Provide the [x, y] coordinate of the cell's center where the given text is located.  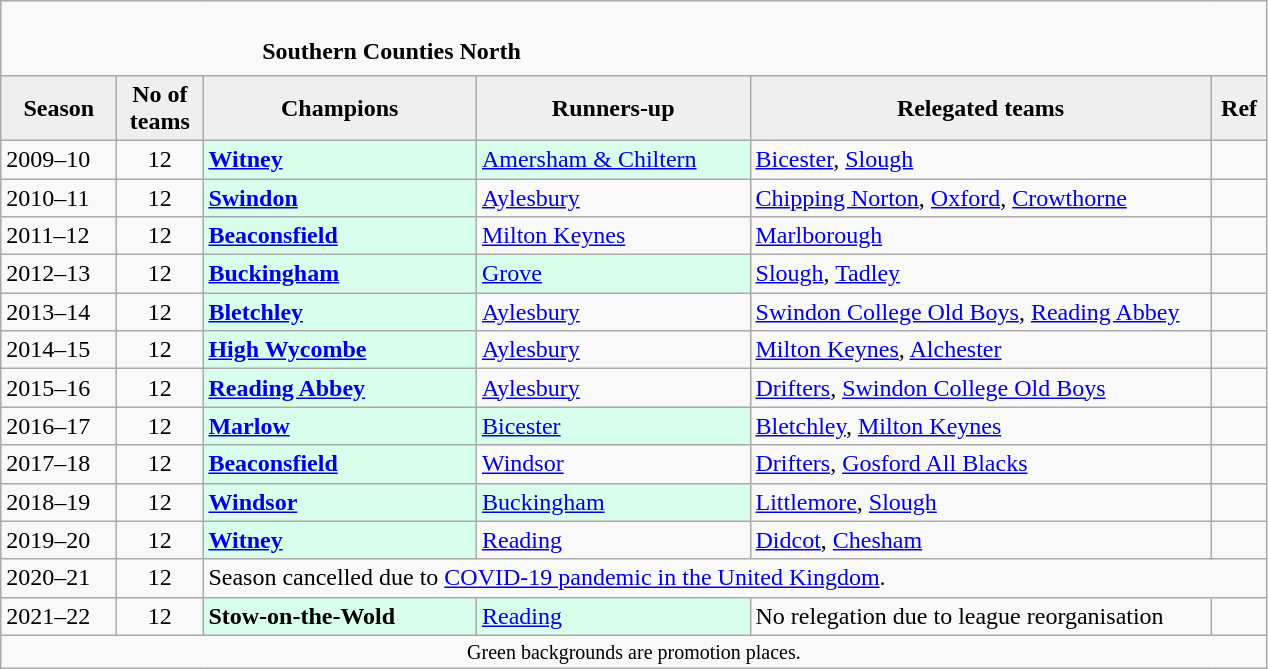
2009–10 [59, 159]
2017–18 [59, 464]
Chipping Norton, Oxford, Crowthorne [980, 197]
Bicester, Slough [980, 159]
2015–16 [59, 388]
Champions [340, 108]
2012–13 [59, 274]
Marlow [340, 426]
High Wycombe [340, 350]
Drifters, Swindon College Old Boys [980, 388]
Bletchley [340, 312]
Relegated teams [980, 108]
Milton Keynes [613, 236]
Swindon College Old Boys, Reading Abbey [980, 312]
Slough, Tadley [980, 274]
2011–12 [59, 236]
Marlborough [980, 236]
2020–21 [59, 578]
2019–20 [59, 540]
Amersham & Chiltern [613, 159]
2014–15 [59, 350]
Season [59, 108]
Runners-up [613, 108]
Swindon [340, 197]
Drifters, Gosford All Blacks [980, 464]
Grove [613, 274]
2018–19 [59, 502]
Green backgrounds are promotion places. [634, 652]
Bletchley, Milton Keynes [980, 426]
Bicester [613, 426]
Littlemore, Slough [980, 502]
Didcot, Chesham [980, 540]
Milton Keynes, Alchester [980, 350]
Stow-on-the-Wold [340, 616]
2010–11 [59, 197]
2016–17 [59, 426]
No of teams [160, 108]
2013–14 [59, 312]
Season cancelled due to COVID-19 pandemic in the United Kingdom. [735, 578]
Ref [1239, 108]
Reading Abbey [340, 388]
2021–22 [59, 616]
No relegation due to league reorganisation [980, 616]
